Detect which cell encompasses the target text, then output its (X, Y) center coordinate. 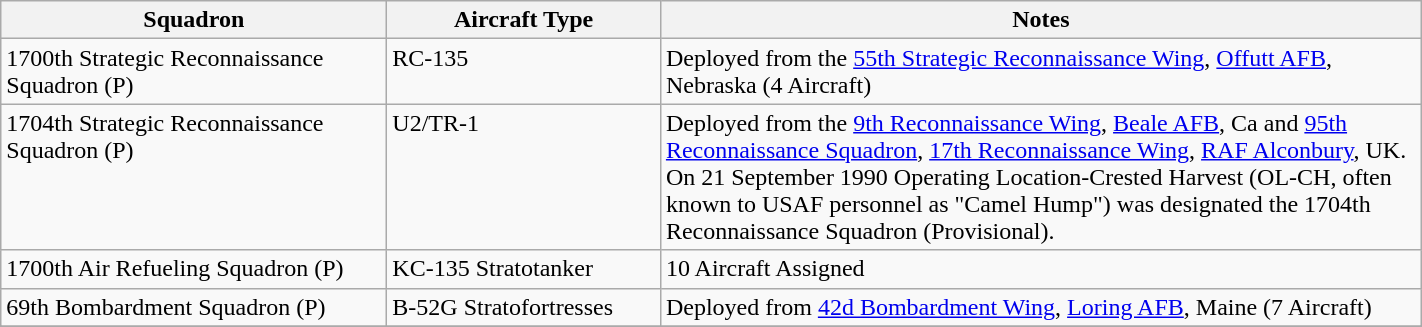
RC-135 (524, 72)
Notes (1040, 20)
B-52G Stratofortresses (524, 307)
1704th Strategic Reconnaissance Squadron (P) (194, 177)
1700th Strategic Reconnaissance Squadron (P) (194, 72)
Squadron (194, 20)
Deployed from the 55th Strategic Reconnaissance Wing, Offutt AFB, Nebraska (4 Aircraft) (1040, 72)
U2/TR-1 (524, 177)
KC-135 Stratotanker (524, 269)
Aircraft Type (524, 20)
10 Aircraft Assigned (1040, 269)
Deployed from 42d Bombardment Wing, Loring AFB, Maine (7 Aircraft) (1040, 307)
69th Bombardment Squadron (P) (194, 307)
1700th Air Refueling Squadron (P) (194, 269)
